Scan for the cell matching the given text and deliver its (x, y) coordinate at center. 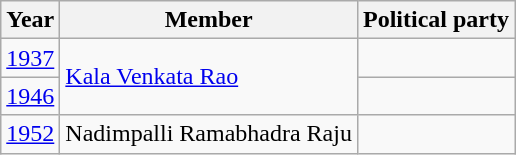
Political party (436, 20)
Nadimpalli Ramabhadra Raju (209, 134)
Year (30, 20)
Member (209, 20)
Kala Venkata Rao (209, 77)
1952 (30, 134)
1937 (30, 58)
1946 (30, 96)
